Provide the [X, Y] coordinate of the cell's center where the given text is located.  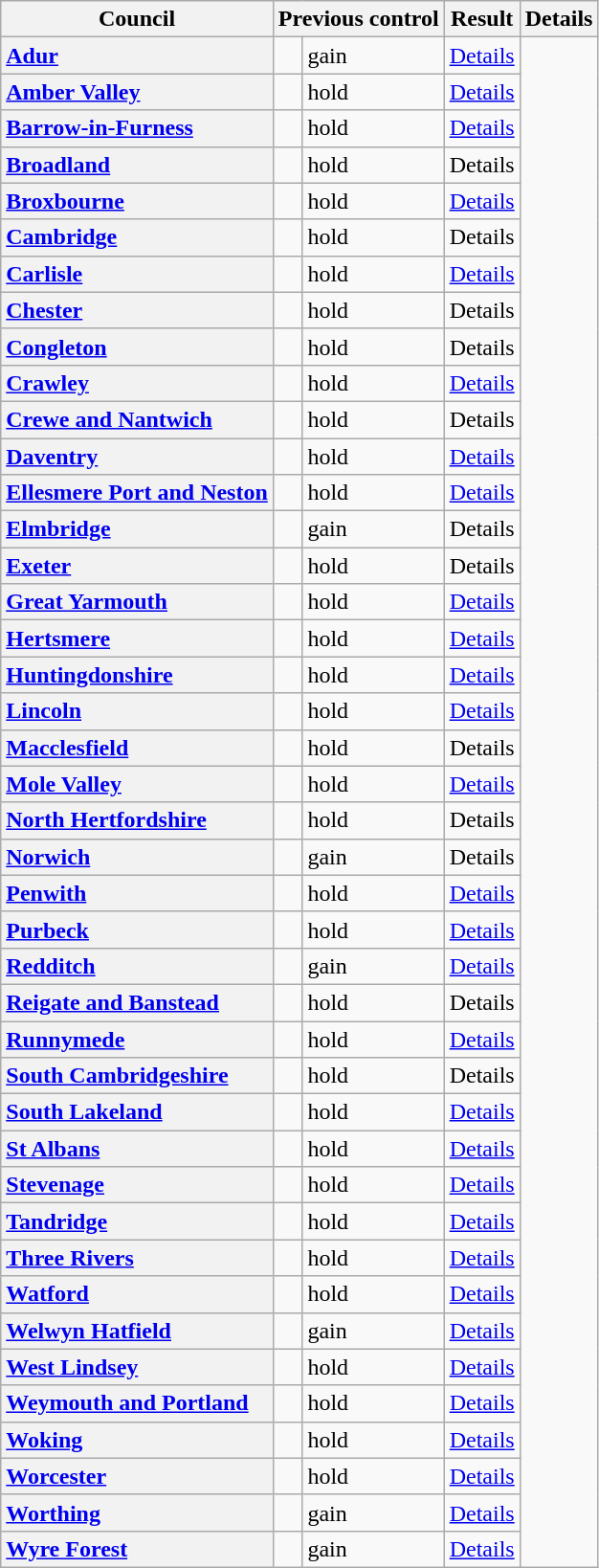
Mole Valley [138, 784]
North Hertfordshire [138, 820]
Chester [138, 310]
Lincoln [138, 711]
Cambridge [138, 237]
Barrow-in-Furness [138, 128]
Stevenage [138, 1185]
Broadland [138, 165]
Congleton [138, 347]
Welwyn Hatfield [138, 1331]
Norwich [138, 857]
Adur [138, 56]
Redditch [138, 966]
Huntingdonshire [138, 675]
Crawley [138, 383]
Exeter [138, 566]
Amber Valley [138, 92]
Crewe and Nantwich [138, 419]
South Cambridgeshire [138, 1076]
St Albans [138, 1149]
Council [138, 19]
Great Yarmouth [138, 602]
Macclesfield [138, 748]
Worcester [138, 1476]
Worthing [138, 1512]
West Lindsey [138, 1367]
Penwith [138, 893]
South Lakeland [138, 1112]
Three Rivers [138, 1258]
Tandridge [138, 1221]
Wyre Forest [138, 1549]
Watford [138, 1294]
Ellesmere Port and Neston [138, 493]
Woking [138, 1440]
Hertsmere [138, 638]
Weymouth and Portland [138, 1403]
Runnymede [138, 1039]
Daventry [138, 457]
Result [482, 19]
Broxbourne [138, 201]
Purbeck [138, 930]
Reigate and Banstead [138, 1002]
Elmbridge [138, 529]
Previous control [358, 19]
Carlisle [138, 274]
